Detect which cell encompasses the target text, then output its (x, y) center coordinate. 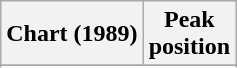
Peakposition (189, 34)
Chart (1989) (72, 34)
